Capture the cell that displays the provided text and extract its (X, Y) central coordinate. 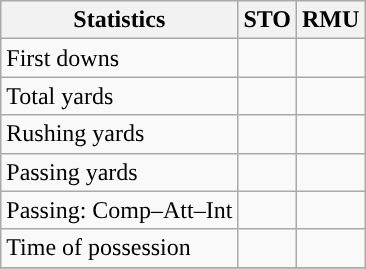
RMU (331, 20)
Passing yards (120, 172)
Passing: Comp–Att–Int (120, 210)
Rushing yards (120, 134)
Time of possession (120, 248)
Total yards (120, 96)
STO (268, 20)
First downs (120, 58)
Statistics (120, 20)
